Find where the given text appears and provide that cell's center as [x, y] coordinate. 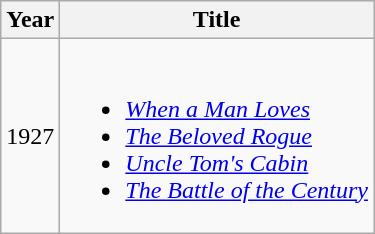
Title [217, 20]
Year [30, 20]
When a Man LovesThe Beloved RogueUncle Tom's CabinThe Battle of the Century [217, 136]
1927 [30, 136]
